Return (X, Y) of the center of cell containing provided text 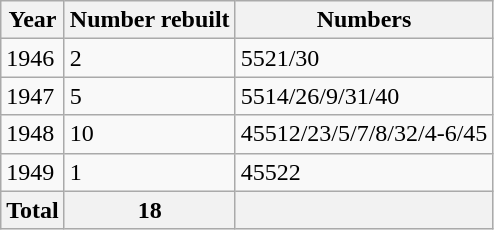
Number rebuilt (150, 20)
5521/30 (364, 58)
Year (33, 20)
Numbers (364, 20)
1948 (33, 134)
1947 (33, 96)
1949 (33, 172)
5514/26/9/31/40 (364, 96)
2 (150, 58)
5 (150, 96)
1 (150, 172)
18 (150, 210)
Total (33, 210)
45512/23/5/7/8/32/4-6/45 (364, 134)
1946 (33, 58)
10 (150, 134)
45522 (364, 172)
